Determine the (x, y) coordinate at the center of the cell enclosing the given text.  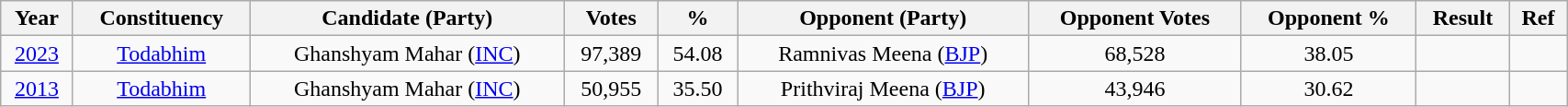
Votes (611, 18)
Prithviraj Meena (BJP) (884, 89)
Year (37, 18)
97,389 (611, 53)
Ref (1538, 18)
Opponent % (1328, 18)
2023 (37, 53)
38.05 (1328, 53)
Candidate (Party) (407, 18)
50,955 (611, 89)
Opponent Votes (1135, 18)
2013 (37, 89)
Constituency (162, 18)
Ramnivas Meena (BJP) (884, 53)
54.08 (697, 53)
43,946 (1135, 89)
35.50 (697, 89)
30.62 (1328, 89)
Opponent (Party) (884, 18)
68,528 (1135, 53)
Result (1462, 18)
% (697, 18)
